From the cell containing the given text, extract its center point as [X, Y] coordinate. 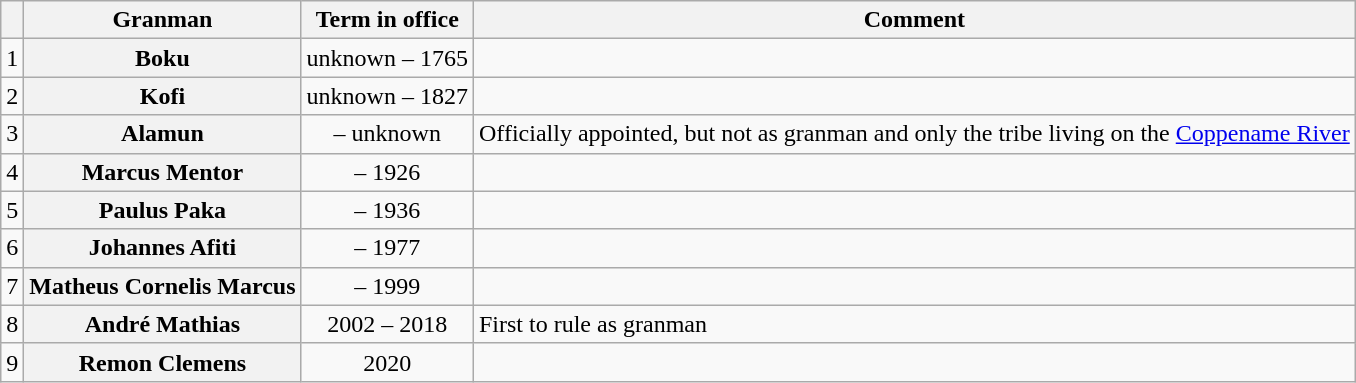
8 [12, 324]
Alamun [162, 134]
7 [12, 286]
Officially appointed, but not as granman and only the tribe living on the Coppename River [914, 134]
5 [12, 210]
– 1999 [387, 286]
2 [12, 96]
Kofi [162, 96]
3 [12, 134]
First to rule as granman [914, 324]
– unknown [387, 134]
unknown – 1765 [387, 58]
unknown – 1827 [387, 96]
Paulus Paka [162, 210]
4 [12, 172]
Remon Clemens [162, 362]
– 1926 [387, 172]
2002 – 2018 [387, 324]
6 [12, 248]
Matheus Cornelis Marcus [162, 286]
Johannes Afiti [162, 248]
Granman [162, 20]
2020 [387, 362]
Marcus Mentor [162, 172]
– 1936 [387, 210]
Term in office [387, 20]
9 [12, 362]
1 [12, 58]
– 1977 [387, 248]
André Mathias [162, 324]
Comment [914, 20]
Boku [162, 58]
